Capture the cell that displays the provided text and extract its [x, y] central coordinate. 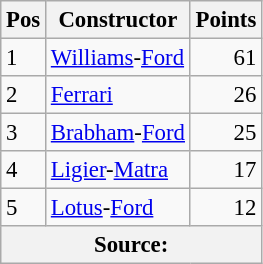
2 [24, 95]
61 [226, 58]
Williams-Ford [118, 58]
Ligier-Matra [118, 170]
3 [24, 133]
Lotus-Ford [118, 208]
26 [226, 95]
5 [24, 208]
Constructor [118, 20]
Points [226, 20]
4 [24, 170]
12 [226, 208]
17 [226, 170]
Ferrari [118, 95]
Source: [132, 245]
1 [24, 58]
Brabham-Ford [118, 133]
25 [226, 133]
Pos [24, 20]
